Determine the [X, Y] coordinate at the center of the cell enclosing the given text.  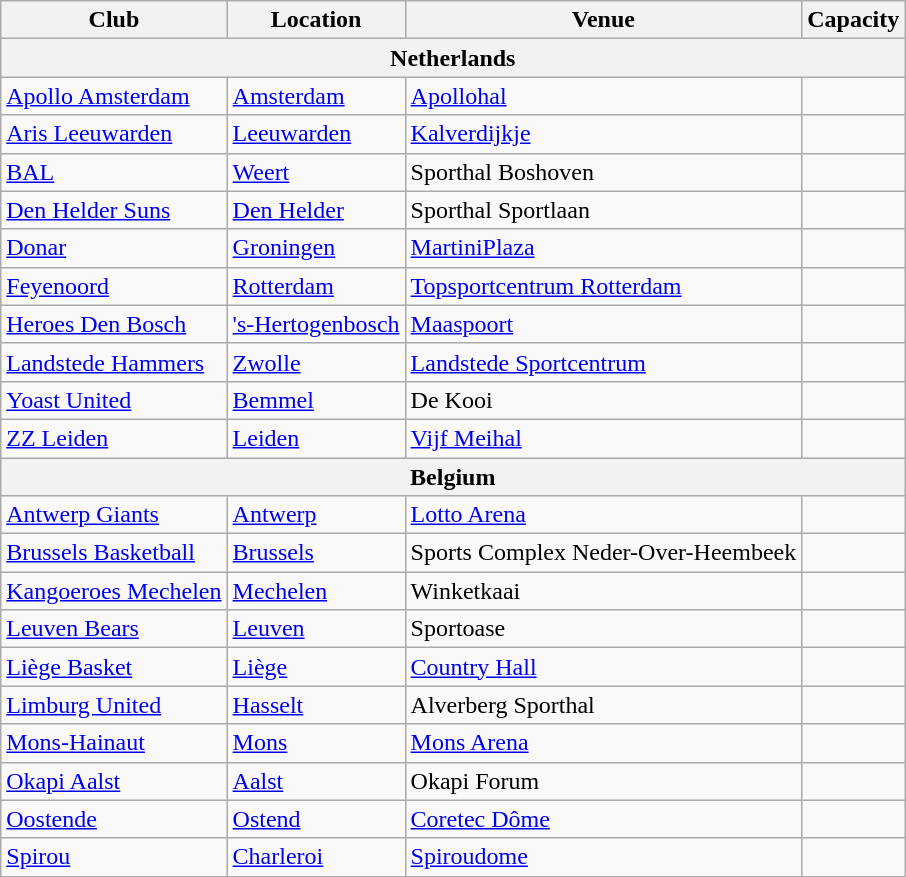
Mons Arena [604, 743]
Ostend [316, 819]
Leuven [316, 629]
Liège [316, 667]
Mons [316, 743]
De Kooi [604, 400]
MartiniPlaza [604, 248]
Alverberg Sporthal [604, 705]
Den Helder Suns [114, 210]
Liège Basket [114, 667]
Feyenoord [114, 286]
Spirou [114, 857]
Winketkaai [604, 591]
Weert [316, 172]
's-Hertogenbosch [316, 324]
Kangoeroes Mechelen [114, 591]
ZZ Leiden [114, 438]
Leiden [316, 438]
Leeuwarden [316, 134]
Amsterdam [316, 96]
Kalverdijkje [604, 134]
Okapi Forum [604, 781]
Venue [604, 20]
Sporthal Boshoven [604, 172]
Spiroudome [604, 857]
Okapi Aalst [114, 781]
Rotterdam [316, 286]
Maaspoort [604, 324]
Sportoase [604, 629]
Oostende [114, 819]
Landstede Sportcentrum [604, 362]
Country Hall [604, 667]
Den Helder [316, 210]
Club [114, 20]
Brussels Basketball [114, 553]
Limburg United [114, 705]
Aris Leeuwarden [114, 134]
Mons-Hainaut [114, 743]
BAL [114, 172]
Aalst [316, 781]
Brussels [316, 553]
Landstede Hammers [114, 362]
Heroes Den Bosch [114, 324]
Belgium [453, 477]
Leuven Bears [114, 629]
Groningen [316, 248]
Apollohal [604, 96]
Coretec Dôme [604, 819]
Vijf Meihal [604, 438]
Zwolle [316, 362]
Antwerp [316, 515]
Donar [114, 248]
Capacity [854, 20]
Netherlands [453, 58]
Sporthal Sportlaan [604, 210]
Topsportcentrum Rotterdam [604, 286]
Location [316, 20]
Sports Complex Neder-Over-Heembeek [604, 553]
Lotto Arena [604, 515]
Antwerp Giants [114, 515]
Bemmel [316, 400]
Mechelen [316, 591]
Yoast United [114, 400]
Charleroi [316, 857]
Apollo Amsterdam [114, 96]
Hasselt [316, 705]
